Identify which cell holds the provided text, then report its [x, y] central coordinate. 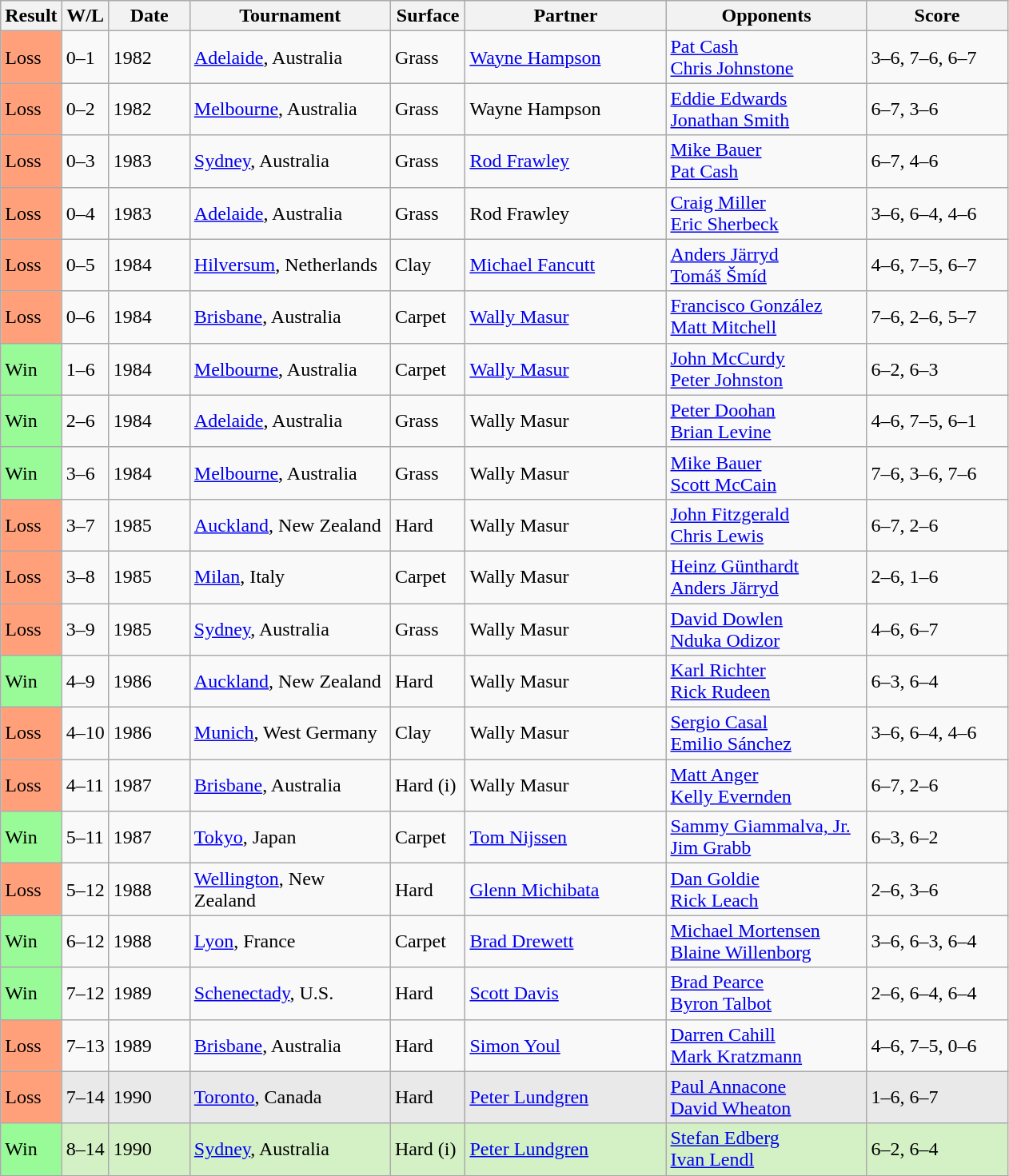
8–14 [85, 1150]
David Dowlen Nduka Odizor [766, 628]
7–6, 3–6, 7–6 [937, 473]
Tournament [289, 16]
Milan, Italy [289, 577]
Wellington, New Zealand [289, 889]
2–6, 3–6 [937, 889]
2–6, 1–6 [937, 577]
4–11 [85, 785]
Paul Annacone David Wheaton [766, 1097]
Anders Järryd Tomáš Šmíd [766, 265]
4–6, 7–5, 6–7 [937, 265]
Toronto, Canada [289, 1097]
5–12 [85, 889]
Karl Richter Rick Rudeen [766, 681]
Francisco González Matt Mitchell [766, 317]
John Fitzgerald Chris Lewis [766, 524]
2–6 [85, 421]
Mike Bauer Scott McCain [766, 473]
6–7, 4–6 [937, 161]
6–3, 6–4 [937, 681]
Pat Cash Chris Johnstone [766, 58]
5–11 [85, 838]
Surface [428, 16]
6–12 [85, 942]
Stefan Edberg Ivan Lendl [766, 1150]
Munich, West Germany [289, 734]
3–8 [85, 577]
Date [149, 16]
0–1 [85, 58]
0–6 [85, 317]
4–6, 7–5, 0–6 [937, 1046]
Brad Drewett [566, 942]
Scott Davis [566, 993]
1–6 [85, 369]
7–13 [85, 1046]
7–12 [85, 993]
0–5 [85, 265]
Tom Nijssen [566, 838]
Heinz Günthardt Anders Järryd [766, 577]
Score [937, 16]
Partner [566, 16]
Eddie Edwards Jonathan Smith [766, 109]
6–2, 6–3 [937, 369]
Result [31, 16]
3–7 [85, 524]
Craig Miller Eric Sherbeck [766, 213]
7–14 [85, 1097]
Darren Cahill Mark Kratzmann [766, 1046]
Hilversum, Netherlands [289, 265]
John McCurdy Peter Johnston [766, 369]
Michael Fancutt [566, 265]
0–2 [85, 109]
4–9 [85, 681]
Opponents [766, 16]
Michael Mortensen Blaine Willenborg [766, 942]
Glenn Michibata [566, 889]
4–10 [85, 734]
Lyon, France [289, 942]
3–6 [85, 473]
Mike Bauer Pat Cash [766, 161]
6–7, 3–6 [937, 109]
2–6, 6–4, 6–4 [937, 993]
7–6, 2–6, 5–7 [937, 317]
0–3 [85, 161]
1–6, 6–7 [937, 1097]
Schenectady, U.S. [289, 993]
6–2, 6–4 [937, 1150]
6–3, 6–2 [937, 838]
Simon Youl [566, 1046]
W/L [85, 16]
Brad Pearce Byron Talbot [766, 993]
3–6, 6–3, 6–4 [937, 942]
Tokyo, Japan [289, 838]
Sergio Casal Emilio Sánchez [766, 734]
Matt Anger Kelly Evernden [766, 785]
0–4 [85, 213]
Peter Doohan Brian Levine [766, 421]
Sammy Giammalva, Jr. Jim Grabb [766, 838]
Dan Goldie Rick Leach [766, 889]
4–6, 7–5, 6–1 [937, 421]
3–9 [85, 628]
3–6, 7–6, 6–7 [937, 58]
4–6, 6–7 [937, 628]
